Determine the [X, Y] coordinate at the center of the cell enclosing the given text.  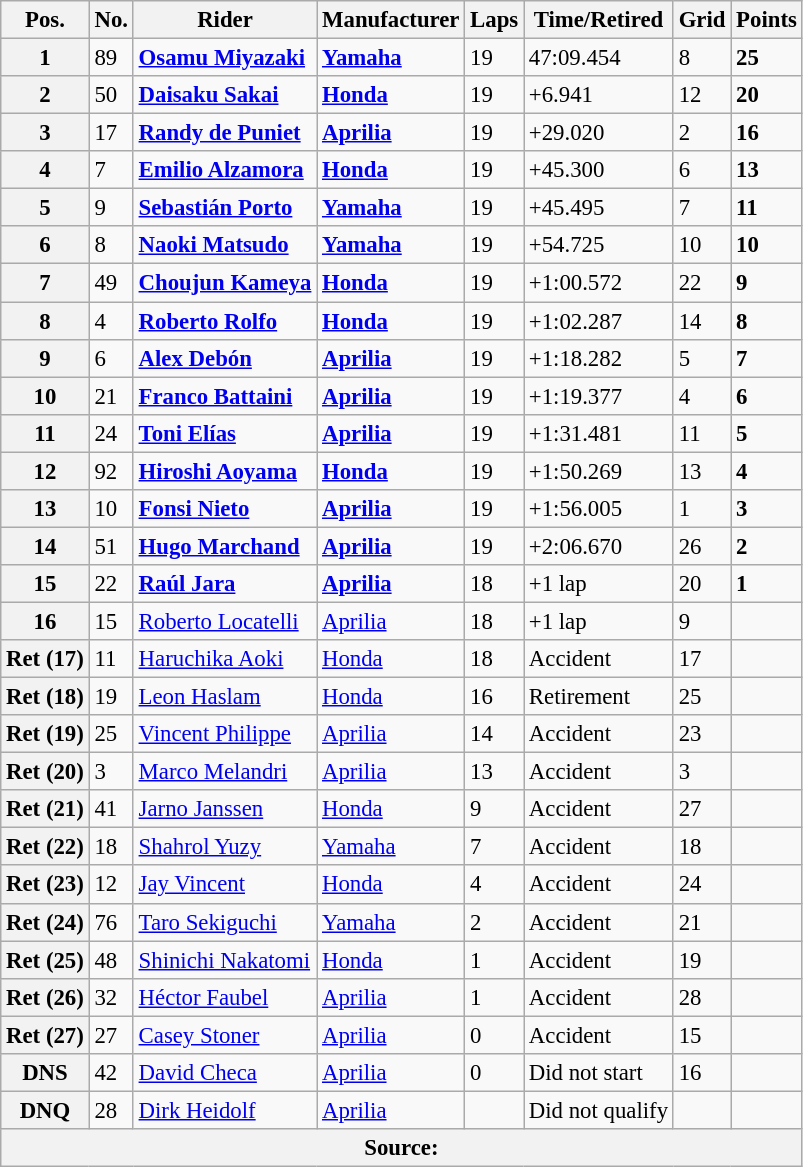
42 [111, 1073]
Jay Vincent [224, 885]
Ret (25) [45, 960]
No. [111, 20]
Ret (27) [45, 1035]
Points [766, 20]
23 [702, 734]
+45.495 [599, 208]
Ret (22) [45, 847]
Rider [224, 20]
Sebastián Porto [224, 208]
Ret (18) [45, 697]
Laps [494, 20]
76 [111, 922]
Dirk Heidolf [224, 1110]
Haruchika Aoki [224, 659]
Source: [402, 1148]
Ret (23) [45, 885]
+1:50.269 [599, 471]
Pos. [45, 20]
Ret (26) [45, 997]
+1:18.282 [599, 358]
Manufacturer [391, 20]
Héctor Faubel [224, 997]
Marco Melandri [224, 772]
+2:06.670 [599, 546]
Ret (24) [45, 922]
+6.941 [599, 95]
+1:19.377 [599, 396]
Taro Sekiguchi [224, 922]
+1:31.481 [599, 433]
+29.020 [599, 133]
49 [111, 283]
DNS [45, 1073]
51 [111, 546]
+1:00.572 [599, 283]
Retirement [599, 697]
+54.725 [599, 245]
Vincent Philippe [224, 734]
Time/Retired [599, 20]
Roberto Locatelli [224, 621]
41 [111, 809]
Choujun Kameya [224, 283]
47:09.454 [599, 58]
89 [111, 58]
+1:02.287 [599, 321]
48 [111, 960]
92 [111, 471]
Hugo Marchand [224, 546]
26 [702, 546]
50 [111, 95]
Shinichi Nakatomi [224, 960]
Naoki Matsudo [224, 245]
DNQ [45, 1110]
Grid [702, 20]
Alex Debón [224, 358]
Randy de Puniet [224, 133]
+45.300 [599, 170]
Jarno Janssen [224, 809]
Roberto Rolfo [224, 321]
Daisaku Sakai [224, 95]
Toni Elías [224, 433]
Ret (21) [45, 809]
Did not start [599, 1073]
Shahrol Yuzy [224, 847]
Did not qualify [599, 1110]
Osamu Miyazaki [224, 58]
Emilio Alzamora [224, 170]
+1:56.005 [599, 509]
Leon Haslam [224, 697]
Ret (17) [45, 659]
Franco Battaini [224, 396]
Ret (20) [45, 772]
Fonsi Nieto [224, 509]
32 [111, 997]
Hiroshi Aoyama [224, 471]
Raúl Jara [224, 584]
David Checa [224, 1073]
Ret (19) [45, 734]
Casey Stoner [224, 1035]
